Capture the cell that displays the provided text and extract its (x, y) central coordinate. 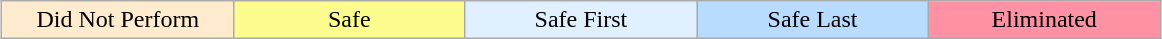
Did Not Perform (118, 20)
Safe (350, 20)
Safe Last (813, 20)
Eliminated (1044, 20)
Safe First (581, 20)
